Return the [x, y] coordinate for the center point of the cell that contains the specified text.  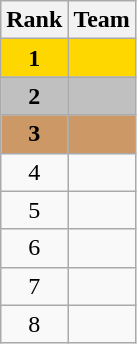
8 [34, 324]
4 [34, 172]
1 [34, 58]
Team [102, 20]
6 [34, 248]
2 [34, 96]
5 [34, 210]
Rank [34, 20]
7 [34, 286]
3 [34, 134]
